Capture the cell that displays the provided text and extract its [x, y] central coordinate. 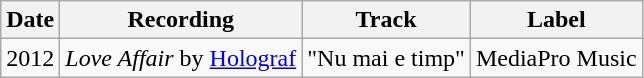
Track [386, 20]
2012 [30, 58]
Love Affair by Holograf [181, 58]
Label [556, 20]
Date [30, 20]
Recording [181, 20]
"Nu mai e timp" [386, 58]
MediaPro Music [556, 58]
